For the text-containing cell, return its midpoint in [X, Y] coordinate format. 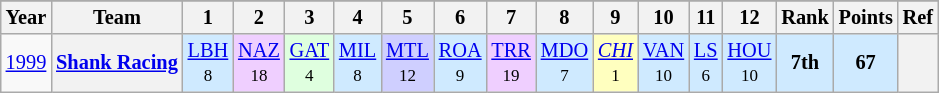
2 [259, 17]
12 [750, 17]
HOU10 [750, 63]
LS6 [706, 63]
7th [804, 63]
11 [706, 17]
5 [408, 17]
3 [310, 17]
Rank [804, 17]
9 [616, 17]
Ref [918, 17]
Year [26, 17]
MIL8 [358, 63]
TRR19 [510, 63]
GAT4 [310, 63]
Shank Racing [116, 63]
Team [116, 17]
67 [866, 63]
8 [564, 17]
7 [510, 17]
MTL12 [408, 63]
6 [460, 17]
MDO7 [564, 63]
10 [664, 17]
VAN10 [664, 63]
1 [208, 17]
ROA9 [460, 63]
NAZ18 [259, 63]
1999 [26, 63]
4 [358, 17]
Points [866, 17]
LBH8 [208, 63]
CHI1 [616, 63]
